From the cell containing the given text, extract its center point as [x, y] coordinate. 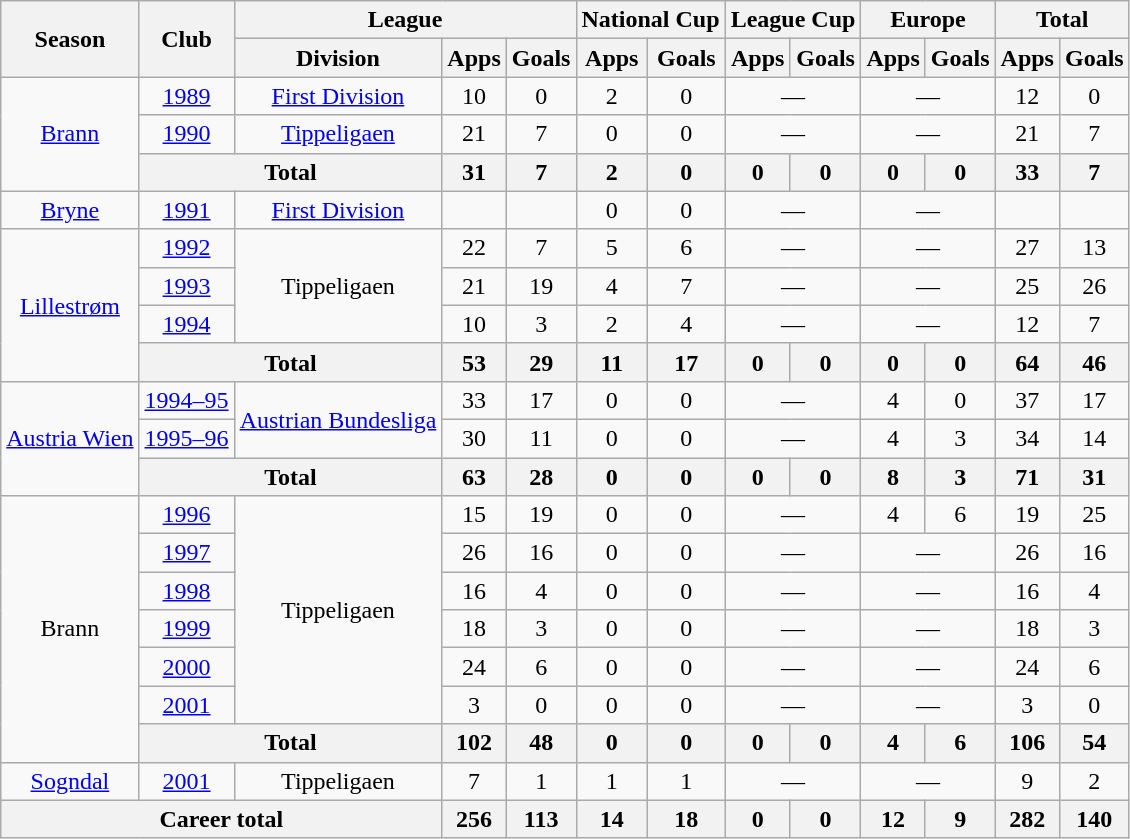
106 [1027, 743]
28 [541, 477]
1999 [186, 629]
1991 [186, 210]
29 [541, 362]
1995–96 [186, 438]
Division [338, 58]
64 [1027, 362]
5 [612, 248]
140 [1094, 819]
1990 [186, 134]
Career total [222, 819]
113 [541, 819]
1998 [186, 591]
256 [474, 819]
1994 [186, 324]
34 [1027, 438]
National Cup [650, 20]
1992 [186, 248]
1996 [186, 515]
8 [893, 477]
2000 [186, 667]
282 [1027, 819]
53 [474, 362]
Bryne [70, 210]
48 [541, 743]
1993 [186, 286]
Club [186, 39]
Europe [928, 20]
13 [1094, 248]
30 [474, 438]
27 [1027, 248]
1989 [186, 96]
37 [1027, 400]
102 [474, 743]
1997 [186, 553]
63 [474, 477]
71 [1027, 477]
54 [1094, 743]
22 [474, 248]
League Cup [793, 20]
Austria Wien [70, 438]
15 [474, 515]
Austrian Bundesliga [338, 419]
Lillestrøm [70, 305]
46 [1094, 362]
Sogndal [70, 781]
Season [70, 39]
1994–95 [186, 400]
League [405, 20]
